Scan for the cell matching the given text and deliver its [x, y] coordinate at center. 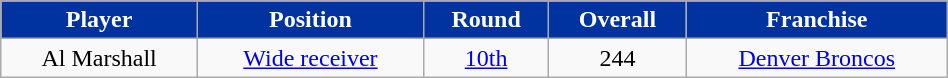
10th [486, 58]
Position [310, 20]
Round [486, 20]
Player [100, 20]
Denver Broncos [816, 58]
Wide receiver [310, 58]
Franchise [816, 20]
Al Marshall [100, 58]
Overall [618, 20]
244 [618, 58]
